Capture the cell that displays the provided text and extract its [x, y] central coordinate. 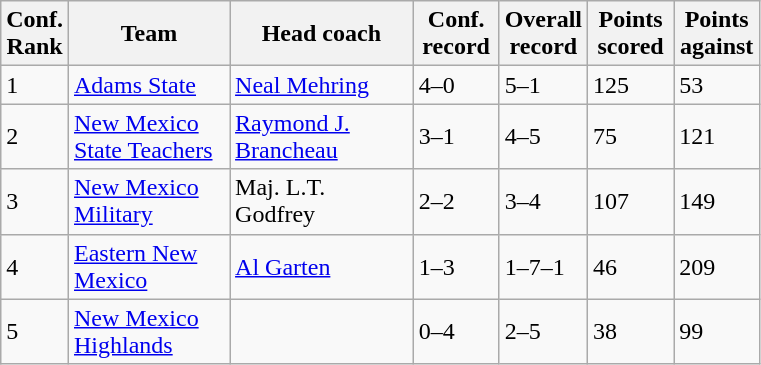
2–5 [543, 332]
209 [717, 266]
1–7–1 [543, 266]
Points against [717, 34]
New Mexico Military [148, 202]
4 [35, 266]
4–5 [543, 136]
Raymond J. Brancheau [322, 136]
53 [717, 85]
3 [35, 202]
125 [631, 85]
5–1 [543, 85]
Al Garten [322, 266]
3–4 [543, 202]
Head coach [322, 34]
Points scored [631, 34]
Team [148, 34]
75 [631, 136]
Overall record [543, 34]
107 [631, 202]
Maj. L.T. Godfrey [322, 202]
46 [631, 266]
3–1 [456, 136]
0–4 [456, 332]
38 [631, 332]
4–0 [456, 85]
Neal Mehring [322, 85]
1 [35, 85]
99 [717, 332]
Adams State [148, 85]
2 [35, 136]
Conf. record [456, 34]
New Mexico Highlands [148, 332]
1–3 [456, 266]
149 [717, 202]
5 [35, 332]
Eastern New Mexico [148, 266]
121 [717, 136]
Conf. Rank [35, 34]
2–2 [456, 202]
New Mexico State Teachers [148, 136]
